Search for the cell housing the specified text and yield its (X, Y) center coordinate. 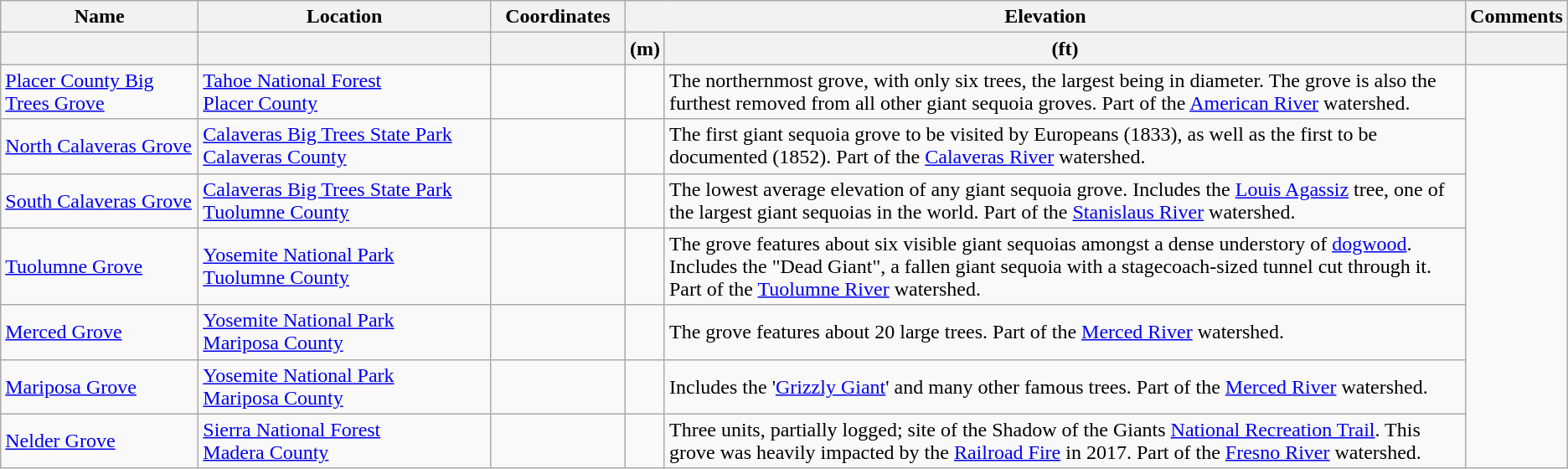
Tuolumne Grove (100, 266)
Merced Grove (100, 332)
Name (100, 17)
Nelder Grove (100, 441)
Yosemite National ParkTuolumne County (345, 266)
Elevation (1045, 17)
South Calaveras Grove (100, 201)
Includes the 'Grizzly Giant' and many other famous trees. Part of the Merced River watershed. (1065, 387)
Placer County Big Trees Grove (100, 92)
(ft) (1065, 49)
North Calaveras Grove (100, 146)
(m) (645, 49)
Calaveras Big Trees State ParkTuolumne County (345, 201)
Tahoe National ForestPlacer County (345, 92)
The grove features about 20 large trees. Part of the Merced River watershed. (1065, 332)
Calaveras Big Trees State ParkCalaveras County (345, 146)
Sierra National ForestMadera County (345, 441)
The first giant sequoia grove to be visited by Europeans (1833), as well as the first to be documented (1852). Part of the Calaveras River watershed. (1065, 146)
Mariposa Grove (100, 387)
Comments (1517, 17)
Location (345, 17)
Coordinates (558, 17)
